Find where the given text appears and provide that cell's center as (x, y) coordinate. 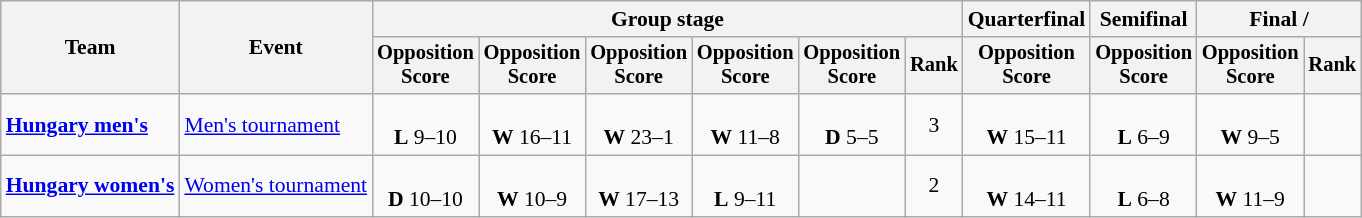
Hungary men's (90, 124)
3 (934, 124)
W 16–11 (532, 124)
W 15–11 (1027, 124)
Final / (1279, 19)
W 11–9 (1250, 186)
W 10–9 (532, 186)
Women's tournament (276, 186)
Semifinal (1144, 19)
2 (934, 186)
W 11–8 (746, 124)
Hungary women's (90, 186)
W 17–13 (638, 186)
Team (90, 48)
W 14–11 (1027, 186)
W 23–1 (638, 124)
L 9–10 (426, 124)
D 5–5 (852, 124)
L 6–8 (1144, 186)
Event (276, 48)
L 6–9 (1144, 124)
L 9–11 (746, 186)
Men's tournament (276, 124)
Group stage (668, 19)
Quarterfinal (1027, 19)
D 10–10 (426, 186)
W 9–5 (1250, 124)
